From the cell containing the given text, extract its center point as (X, Y) coordinate. 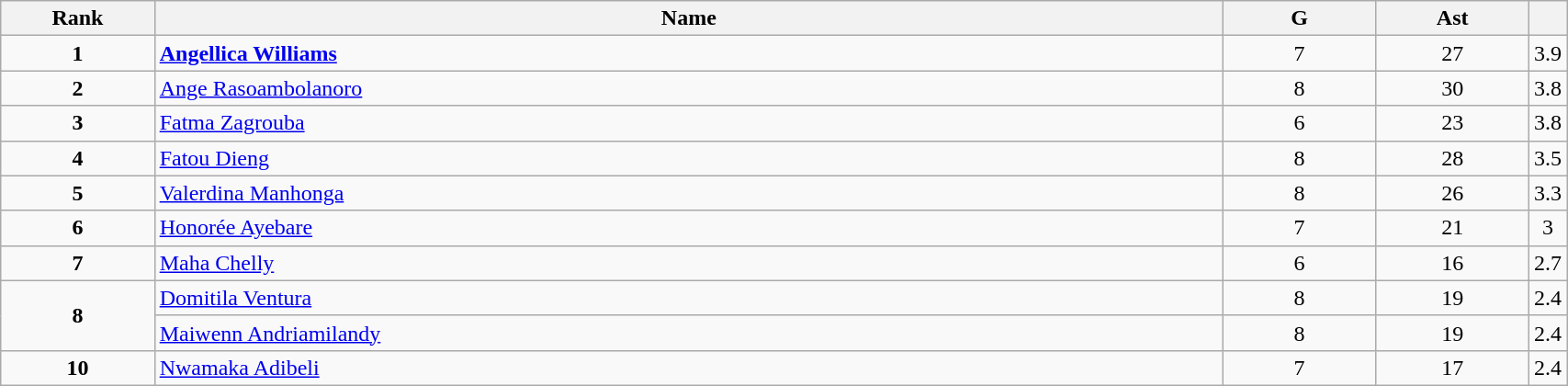
Honorée Ayebare (689, 228)
3.3 (1549, 193)
4 (77, 158)
Domitila Ventura (689, 298)
Fatou Dieng (689, 158)
Valerdina Manhonga (689, 193)
Maha Chelly (689, 263)
Ange Rasoambolanoro (689, 88)
G (1299, 18)
17 (1453, 368)
Maiwenn Andriamilandy (689, 333)
23 (1453, 123)
26 (1453, 193)
5 (77, 193)
10 (77, 368)
30 (1453, 88)
1 (77, 53)
Name (689, 18)
Nwamaka Adibeli (689, 368)
27 (1453, 53)
16 (1453, 263)
3.5 (1549, 158)
2 (77, 88)
Angellica Williams (689, 53)
Rank (77, 18)
Ast (1453, 18)
2.7 (1549, 263)
Fatma Zagrouba (689, 123)
3.9 (1549, 53)
28 (1453, 158)
21 (1453, 228)
